Extract the [x, y] coordinate from the center of the cell holding the provided text.  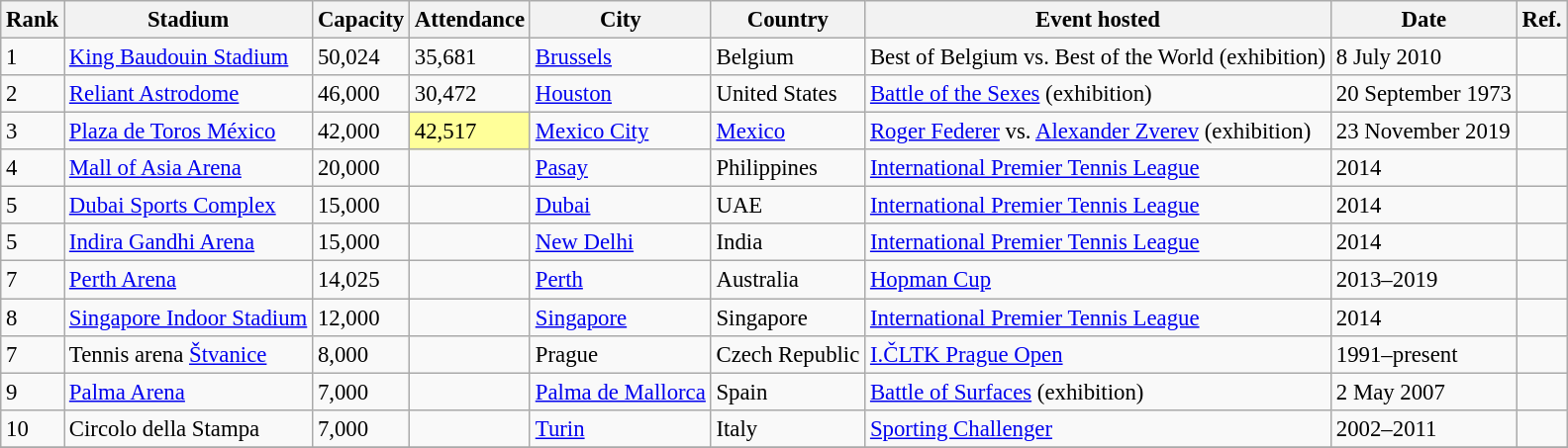
I.ČLTK Prague Open [1099, 354]
Reliant Astrodome [188, 94]
1991–present [1423, 354]
Czech Republic [788, 354]
2 May 2007 [1423, 392]
14,025 [361, 280]
Mexico [788, 132]
Rank [33, 20]
Australia [788, 280]
Houston [620, 94]
4 [33, 168]
46,000 [361, 94]
2013–2019 [1423, 280]
Mexico City [620, 132]
9 [33, 392]
Perth [620, 280]
35,681 [470, 57]
Capacity [361, 20]
Singapore Indoor Stadium [188, 317]
Brussels [620, 57]
Perth Arena [188, 280]
India [788, 242]
Turin [620, 428]
Dubai Sports Complex [188, 206]
Hopman Cup [1099, 280]
8 July 2010 [1423, 57]
12,000 [361, 317]
Italy [788, 428]
Palma Arena [188, 392]
Plaza de Toros México [188, 132]
Attendance [470, 20]
King Baudouin Stadium [188, 57]
Indira Gandhi Arena [188, 242]
Stadium [188, 20]
Spain [788, 392]
23 November 2019 [1423, 132]
Country [788, 20]
Dubai [620, 206]
Ref. [1541, 20]
20,000 [361, 168]
Prague [620, 354]
Mall of Asia Arena [188, 168]
Sporting Challenger [1099, 428]
2002–2011 [1423, 428]
8,000 [361, 354]
Philippines [788, 168]
Belgium [788, 57]
Roger Federer vs. Alexander Zverev (exhibition) [1099, 132]
20 September 1973 [1423, 94]
Battle of Surfaces (exhibition) [1099, 392]
30,472 [470, 94]
Pasay [620, 168]
New Delhi [620, 242]
Battle of the Sexes (exhibition) [1099, 94]
Best of Belgium vs. Best of the World (exhibition) [1099, 57]
10 [33, 428]
Tennis arena Štvanice [188, 354]
1 [33, 57]
Date [1423, 20]
42,000 [361, 132]
Palma de Mallorca [620, 392]
2 [33, 94]
City [620, 20]
3 [33, 132]
8 [33, 317]
UAE [788, 206]
50,024 [361, 57]
Circolo della Stampa [188, 428]
Event hosted [1099, 20]
United States [788, 94]
42,517 [470, 132]
